Search for the cell housing the specified text and yield its [X, Y] center coordinate. 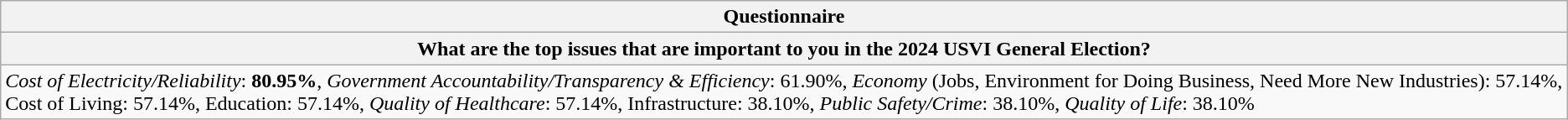
What are the top issues that are important to you in the 2024 USVI General Election? [784, 49]
Questionnaire [784, 17]
